Detect which cell encompasses the target text, then output its (x, y) center coordinate. 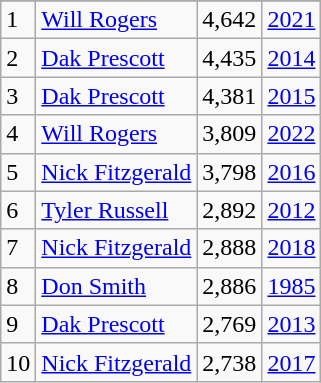
2021 (292, 20)
2014 (292, 58)
2018 (292, 248)
2017 (292, 362)
3,809 (230, 134)
2,892 (230, 210)
2015 (292, 96)
3,798 (230, 172)
4,642 (230, 20)
6 (18, 210)
Tyler Russell (116, 210)
1985 (292, 286)
4 (18, 134)
2,888 (230, 248)
Don Smith (116, 286)
2013 (292, 324)
4,435 (230, 58)
10 (18, 362)
2,738 (230, 362)
4,381 (230, 96)
9 (18, 324)
2,886 (230, 286)
3 (18, 96)
7 (18, 248)
2012 (292, 210)
8 (18, 286)
2022 (292, 134)
2016 (292, 172)
2 (18, 58)
5 (18, 172)
2,769 (230, 324)
1 (18, 20)
